Find where the given text appears and provide that cell's center as [x, y] coordinate. 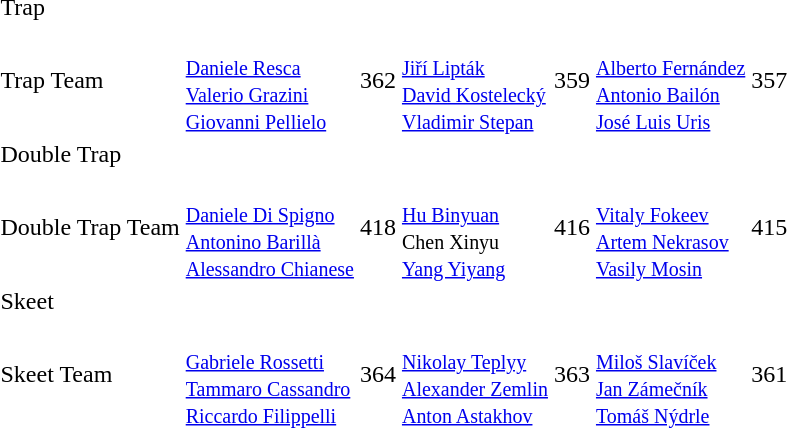
416 [572, 228]
362 [378, 80]
Jiří LiptákDavid KosteleckýVladimir Stepan [474, 80]
418 [378, 228]
359 [572, 80]
Daniele Di SpignoAntonino BarillàAlessandro Chianese [270, 228]
Vitaly FokeevArtem NekrasovVasily Mosin [670, 228]
Hu BinyuanChen XinyuYang Yiyang [474, 228]
Daniele RescaValerio GraziniGiovanni Pellielo [270, 80]
Alberto FernándezAntonio BailónJosé Luis Uris [670, 80]
